Capture the cell that displays the provided text and extract its (X, Y) central coordinate. 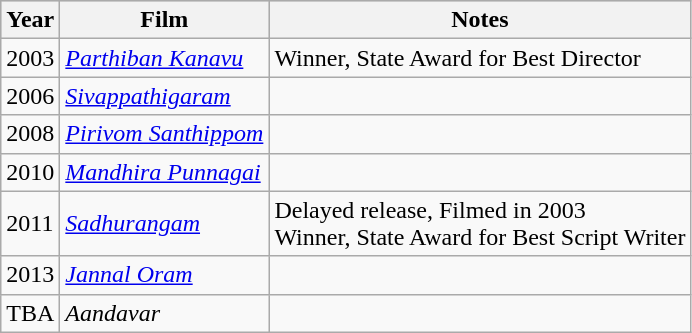
Mandhira Punnagai (164, 172)
Year (30, 20)
Winner, State Award for Best Director (480, 58)
TBA (30, 313)
Notes (480, 20)
Jannal Oram (164, 275)
2008 (30, 134)
Aandavar (164, 313)
2011 (30, 224)
Delayed release, Filmed in 2003Winner, State Award for Best Script Writer (480, 224)
2010 (30, 172)
2013 (30, 275)
2003 (30, 58)
Film (164, 20)
Sivappathigaram (164, 96)
Pirivom Santhippom (164, 134)
Sadhurangam (164, 224)
Parthiban Kanavu (164, 58)
2006 (30, 96)
